Detect which cell encompasses the target text, then output its (x, y) center coordinate. 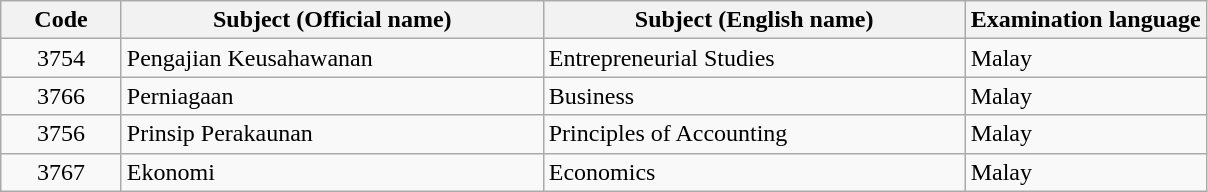
Economics (754, 172)
Subject (Official name) (332, 20)
3766 (62, 96)
3756 (62, 134)
3767 (62, 172)
Pengajian Keusahawanan (332, 58)
Principles of Accounting (754, 134)
Entrepreneurial Studies (754, 58)
Ekonomi (332, 172)
Prinsip Perakaunan (332, 134)
Subject (English name) (754, 20)
Perniagaan (332, 96)
3754 (62, 58)
Business (754, 96)
Code (62, 20)
Examination language (1086, 20)
